Pinpoint the cell where the given text exists, returning its (X, Y) midpoint coordinate. 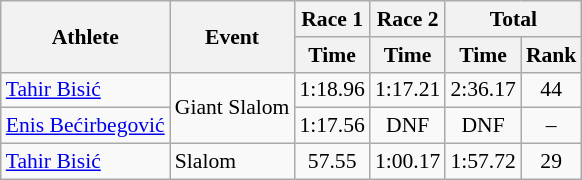
– (552, 126)
Total (513, 19)
1:57.72 (482, 162)
44 (552, 90)
29 (552, 162)
Rank (552, 55)
1:17.56 (332, 126)
57.55 (332, 162)
Giant Slalom (232, 108)
Slalom (232, 162)
1:18.96 (332, 90)
Race 1 (332, 19)
Event (232, 36)
Enis Bećirbegović (86, 126)
1:17.21 (408, 90)
1:00.17 (408, 162)
Athlete (86, 36)
2:36.17 (482, 90)
Race 2 (408, 19)
